Return (x, y) of the center of cell containing provided text 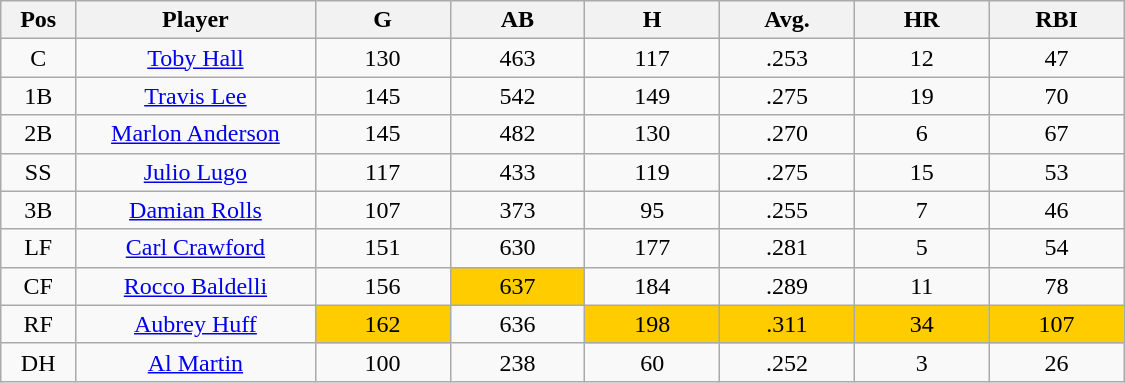
95 (652, 210)
Damian Rolls (196, 210)
CF (38, 286)
12 (922, 58)
482 (518, 134)
HR (922, 20)
Carl Crawford (196, 248)
34 (922, 324)
Rocco Baldelli (196, 286)
19 (922, 96)
162 (382, 324)
463 (518, 58)
2B (38, 134)
.252 (788, 362)
373 (518, 210)
637 (518, 286)
RBI (1056, 20)
3 (922, 362)
119 (652, 172)
H (652, 20)
Travis Lee (196, 96)
542 (518, 96)
46 (1056, 210)
.281 (788, 248)
Pos (38, 20)
LF (38, 248)
151 (382, 248)
636 (518, 324)
630 (518, 248)
SS (38, 172)
7 (922, 210)
C (38, 58)
100 (382, 362)
149 (652, 96)
53 (1056, 172)
AB (518, 20)
78 (1056, 286)
238 (518, 362)
11 (922, 286)
3B (38, 210)
60 (652, 362)
.270 (788, 134)
198 (652, 324)
26 (1056, 362)
.253 (788, 58)
47 (1056, 58)
5 (922, 248)
70 (1056, 96)
.255 (788, 210)
Al Martin (196, 362)
177 (652, 248)
.311 (788, 324)
Avg. (788, 20)
DH (38, 362)
156 (382, 286)
Player (196, 20)
G (382, 20)
433 (518, 172)
15 (922, 172)
.289 (788, 286)
Julio Lugo (196, 172)
Toby Hall (196, 58)
1B (38, 96)
67 (1056, 134)
54 (1056, 248)
184 (652, 286)
6 (922, 134)
Aubrey Huff (196, 324)
RF (38, 324)
Marlon Anderson (196, 134)
